From the cell containing the given text, extract its center point as [x, y] coordinate. 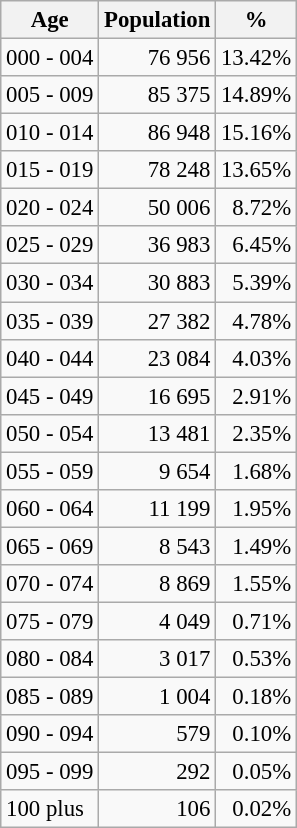
0.05% [256, 772]
76 956 [158, 58]
035 - 039 [50, 321]
4.78% [256, 321]
075 - 079 [50, 621]
30 883 [158, 283]
055 - 059 [50, 471]
50 006 [158, 208]
8 869 [158, 584]
14.89% [256, 95]
080 - 084 [50, 659]
030 - 034 [50, 283]
16 695 [158, 396]
13.65% [256, 170]
015 - 019 [50, 170]
040 - 044 [50, 358]
8 543 [158, 546]
025 - 029 [50, 245]
2.91% [256, 396]
106 [158, 809]
15.16% [256, 133]
085 - 089 [50, 697]
27 382 [158, 321]
9 654 [158, 471]
045 - 049 [50, 396]
090 - 094 [50, 734]
579 [158, 734]
1.55% [256, 584]
% [256, 20]
13.42% [256, 58]
Age [50, 20]
100 plus [50, 809]
8.72% [256, 208]
0.10% [256, 734]
36 983 [158, 245]
065 - 069 [50, 546]
13 481 [158, 433]
070 - 074 [50, 584]
005 - 009 [50, 95]
4.03% [256, 358]
11 199 [158, 509]
0.53% [256, 659]
060 - 064 [50, 509]
095 - 099 [50, 772]
6.45% [256, 245]
0.71% [256, 621]
23 084 [158, 358]
1.49% [256, 546]
000 - 004 [50, 58]
4 049 [158, 621]
050 - 054 [50, 433]
1.95% [256, 509]
1.68% [256, 471]
0.02% [256, 809]
78 248 [158, 170]
85 375 [158, 95]
1 004 [158, 697]
2.35% [256, 433]
5.39% [256, 283]
3 017 [158, 659]
0.18% [256, 697]
020 - 024 [50, 208]
86 948 [158, 133]
010 - 014 [50, 133]
292 [158, 772]
Population [158, 20]
